Extract the [x, y] coordinate from the center of the cell holding the provided text.  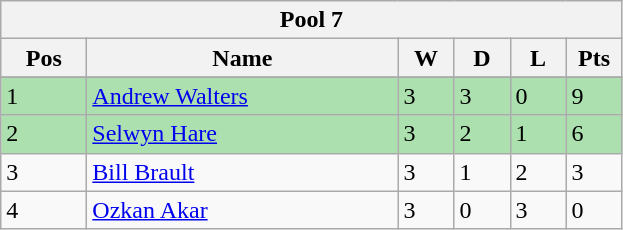
Pos [44, 58]
9 [594, 96]
Bill Brault [242, 172]
D [482, 58]
Pts [594, 58]
Ozkan Akar [242, 210]
W [426, 58]
6 [594, 134]
Andrew Walters [242, 96]
Pool 7 [312, 20]
L [538, 58]
Name [242, 58]
Selwyn Hare [242, 134]
4 [44, 210]
